From the cell containing the given text, extract its center point as [x, y] coordinate. 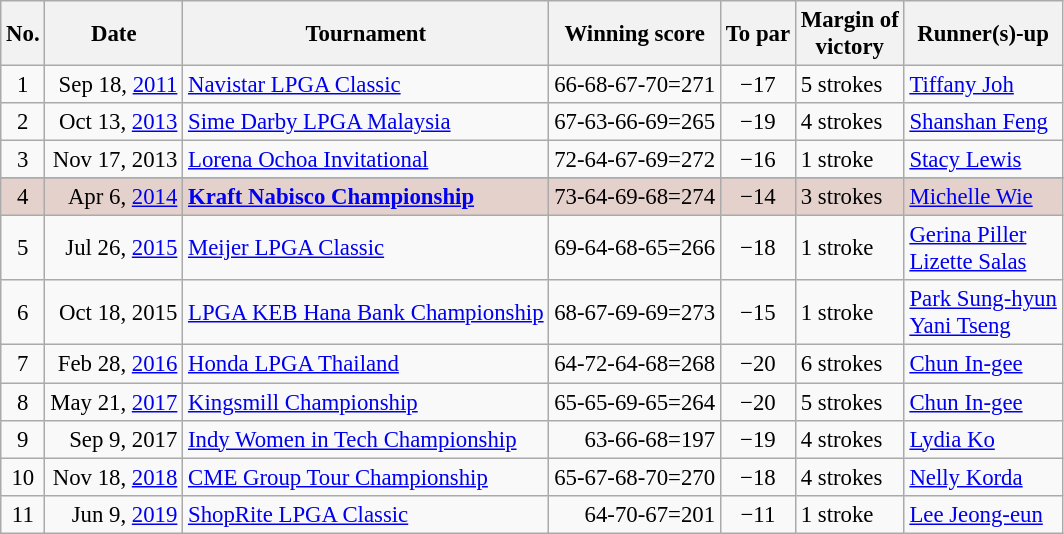
Date [114, 34]
Kingsmill Championship [366, 402]
63-66-68=197 [635, 439]
Oct 18, 2015 [114, 312]
Apr 6, 2014 [114, 197]
Sep 9, 2017 [114, 439]
Oct 13, 2013 [114, 122]
Tiffany Joh [983, 85]
Margin ofvictory [850, 34]
Stacy Lewis [983, 160]
69-64-68-65=266 [635, 248]
11 [23, 514]
Shanshan Feng [983, 122]
72-64-67-69=272 [635, 160]
Runner(s)-up [983, 34]
Sep 18, 2011 [114, 85]
May 21, 2017 [114, 402]
Meijer LPGA Classic [366, 248]
Nov 18, 2018 [114, 477]
Kraft Nabisco Championship [366, 197]
Park Sung-hyun Yani Tseng [983, 312]
Gerina Piller Lizette Salas [983, 248]
Nov 17, 2013 [114, 160]
LPGA KEB Hana Bank Championship [366, 312]
Sime Darby LPGA Malaysia [366, 122]
Winning score [635, 34]
Feb 28, 2016 [114, 364]
7 [23, 364]
Nelly Korda [983, 477]
To par [758, 34]
3 strokes [850, 197]
CME Group Tour Championship [366, 477]
6 [23, 312]
−15 [758, 312]
4 [23, 197]
67-63-66-69=265 [635, 122]
73-64-69-68=274 [635, 197]
Navistar LPGA Classic [366, 85]
9 [23, 439]
Lorena Ochoa Invitational [366, 160]
6 strokes [850, 364]
64-72-64-68=268 [635, 364]
66-68-67-70=271 [635, 85]
Lydia Ko [983, 439]
−17 [758, 85]
68-67-69-69=273 [635, 312]
2 [23, 122]
ShopRite LPGA Classic [366, 514]
Lee Jeong-eun [983, 514]
Jul 26, 2015 [114, 248]
64-70-67=201 [635, 514]
10 [23, 477]
−14 [758, 197]
1 [23, 85]
Jun 9, 2019 [114, 514]
5 [23, 248]
Michelle Wie [983, 197]
65-65-69-65=264 [635, 402]
Honda LPGA Thailand [366, 364]
No. [23, 34]
3 [23, 160]
Tournament [366, 34]
65-67-68-70=270 [635, 477]
Indy Women in Tech Championship [366, 439]
8 [23, 402]
−16 [758, 160]
−11 [758, 514]
